Find where the given text appears and provide that cell's center as [X, Y] coordinate. 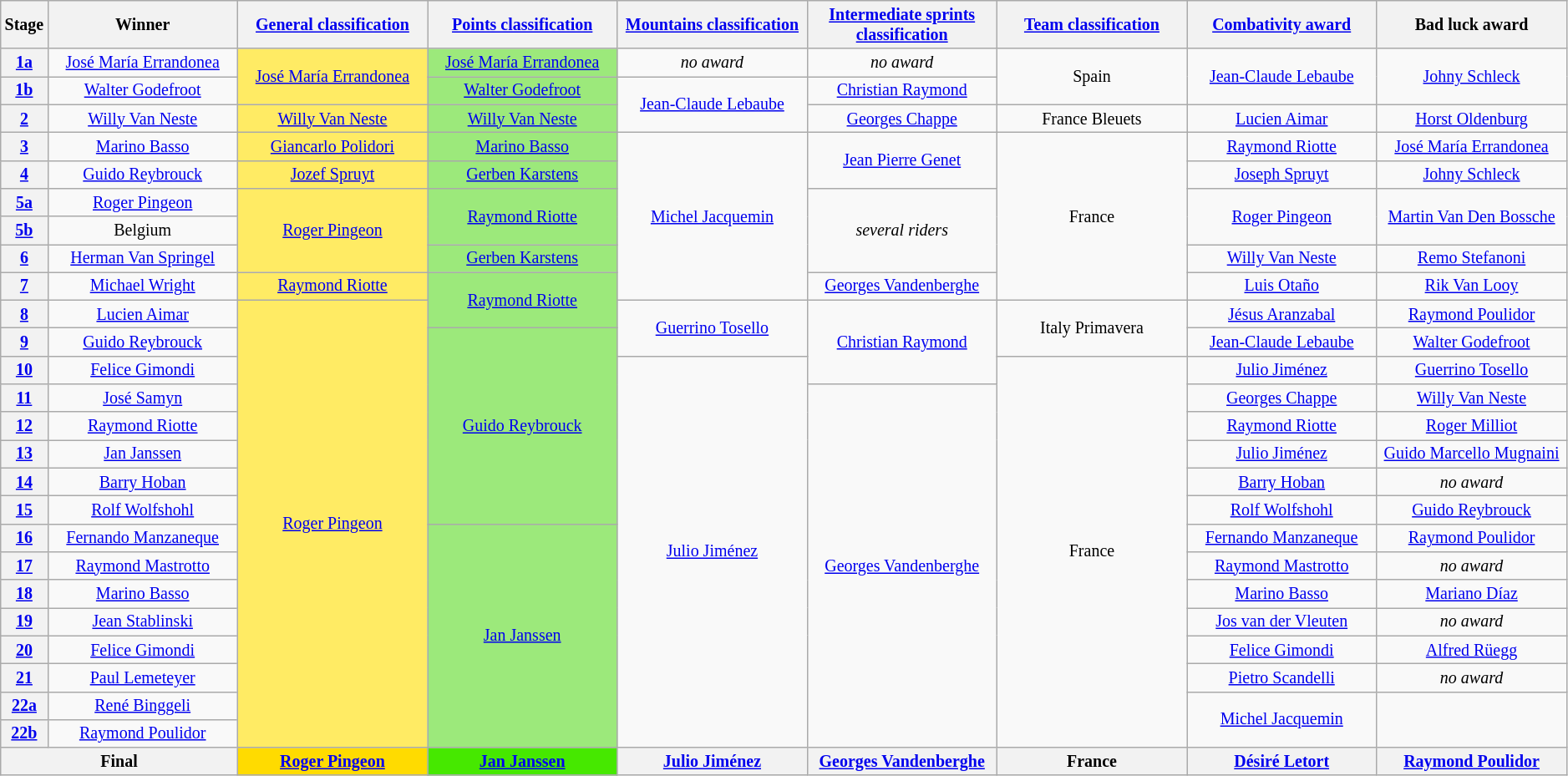
Bad luck award [1472, 25]
Stage [24, 25]
6 [24, 259]
Giancarlo Polidori [332, 147]
Guido Marcello Mugnaini [1472, 454]
Jozef Spruyt [332, 174]
1b [24, 90]
12 [24, 426]
Jean Pierre Genet [902, 160]
Spain [1091, 77]
2 [24, 119]
Paul Lemeteyer [142, 678]
Italy Primavera [1091, 329]
Mariano Díaz [1472, 593]
Combativity award [1281, 25]
19 [24, 621]
7 [24, 286]
5b [24, 231]
22a [24, 705]
9 [24, 342]
14 [24, 483]
Final [119, 762]
Joseph Spruyt [1281, 174]
Points classification [523, 25]
10 [24, 371]
Winner [142, 25]
22b [24, 733]
Roger Milliot [1472, 426]
Team classification [1091, 25]
Luis Otaño [1281, 286]
Pietro Scandelli [1281, 678]
11 [24, 398]
8 [24, 314]
16 [24, 538]
Horst Oldenburg [1472, 119]
3 [24, 147]
Jésus Aranzabal [1281, 314]
Martin Van Den Bossche [1472, 217]
René Binggeli [142, 705]
José Samyn [142, 398]
18 [24, 593]
Herman Van Springel [142, 259]
1a [24, 63]
21 [24, 678]
Jos van der Vleuten [1281, 621]
13 [24, 454]
Mountains classification [712, 25]
France Bleuets [1091, 119]
several riders [902, 231]
Alfred Rüegg [1472, 650]
Désiré Letort [1281, 762]
20 [24, 650]
5a [24, 202]
17 [24, 566]
4 [24, 174]
Rik Van Looy [1472, 286]
15 [24, 510]
Jean Stablinski [142, 621]
Remo Stefanoni [1472, 259]
Belgium [142, 231]
General classification [332, 25]
Michael Wright [142, 286]
Intermediate sprints classification [902, 25]
